Return [X, Y] of the center of cell containing provided text 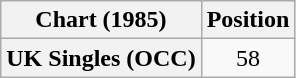
UK Singles (OCC) [101, 58]
Chart (1985) [101, 20]
Position [248, 20]
58 [248, 58]
